Return (X, Y) of the center of cell containing provided text 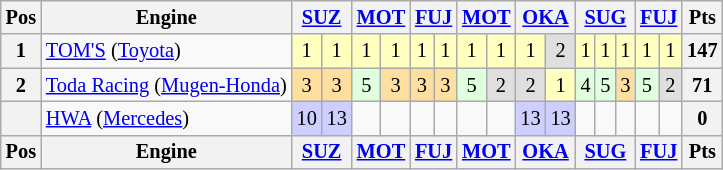
10 (307, 118)
4 (586, 85)
71 (702, 85)
HWA (Mercedes) (166, 118)
TOM'S (Toyota) (166, 51)
147 (702, 51)
Toda Racing (Mugen-Honda) (166, 85)
0 (702, 118)
